Locate the cell with the specified text and output its [x, y] center coordinate. 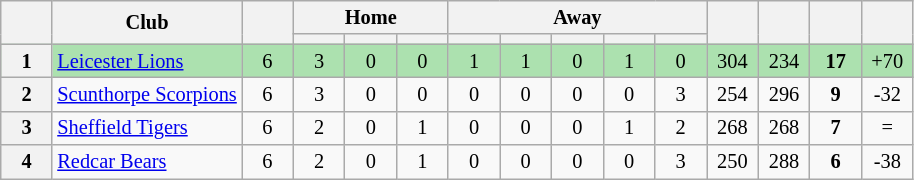
-32 [887, 94]
7 [836, 128]
+70 [887, 61]
= [887, 128]
Redcar Bears [146, 162]
234 [784, 61]
288 [784, 162]
250 [733, 162]
9 [836, 94]
-38 [887, 162]
Sheffield Tigers [146, 128]
4 [27, 162]
304 [733, 61]
Scunthorpe Scorpions [146, 94]
Club [146, 22]
Away [577, 17]
17 [836, 61]
Leicester Lions [146, 61]
Home [370, 17]
254 [733, 94]
296 [784, 94]
